Search for the cell housing the specified text and yield its [x, y] center coordinate. 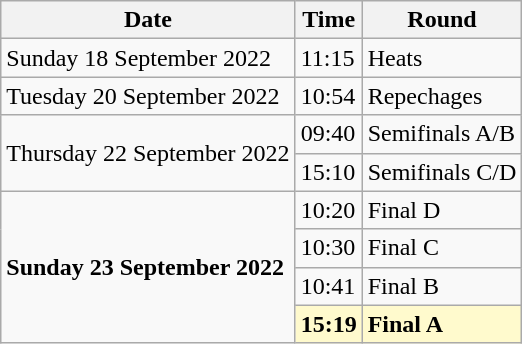
15:19 [328, 324]
Date [148, 20]
Repechages [442, 96]
Final B [442, 286]
Final D [442, 210]
10:20 [328, 210]
Thursday 22 September 2022 [148, 153]
09:40 [328, 134]
Final A [442, 324]
11:15 [328, 58]
Sunday 18 September 2022 [148, 58]
Semifinals A/B [442, 134]
Semifinals C/D [442, 172]
Heats [442, 58]
Sunday 23 September 2022 [148, 267]
15:10 [328, 172]
10:54 [328, 96]
Round [442, 20]
Time [328, 20]
10:30 [328, 248]
10:41 [328, 286]
Tuesday 20 September 2022 [148, 96]
Final C [442, 248]
